Scan for the cell matching the given text and deliver its [X, Y] coordinate at center. 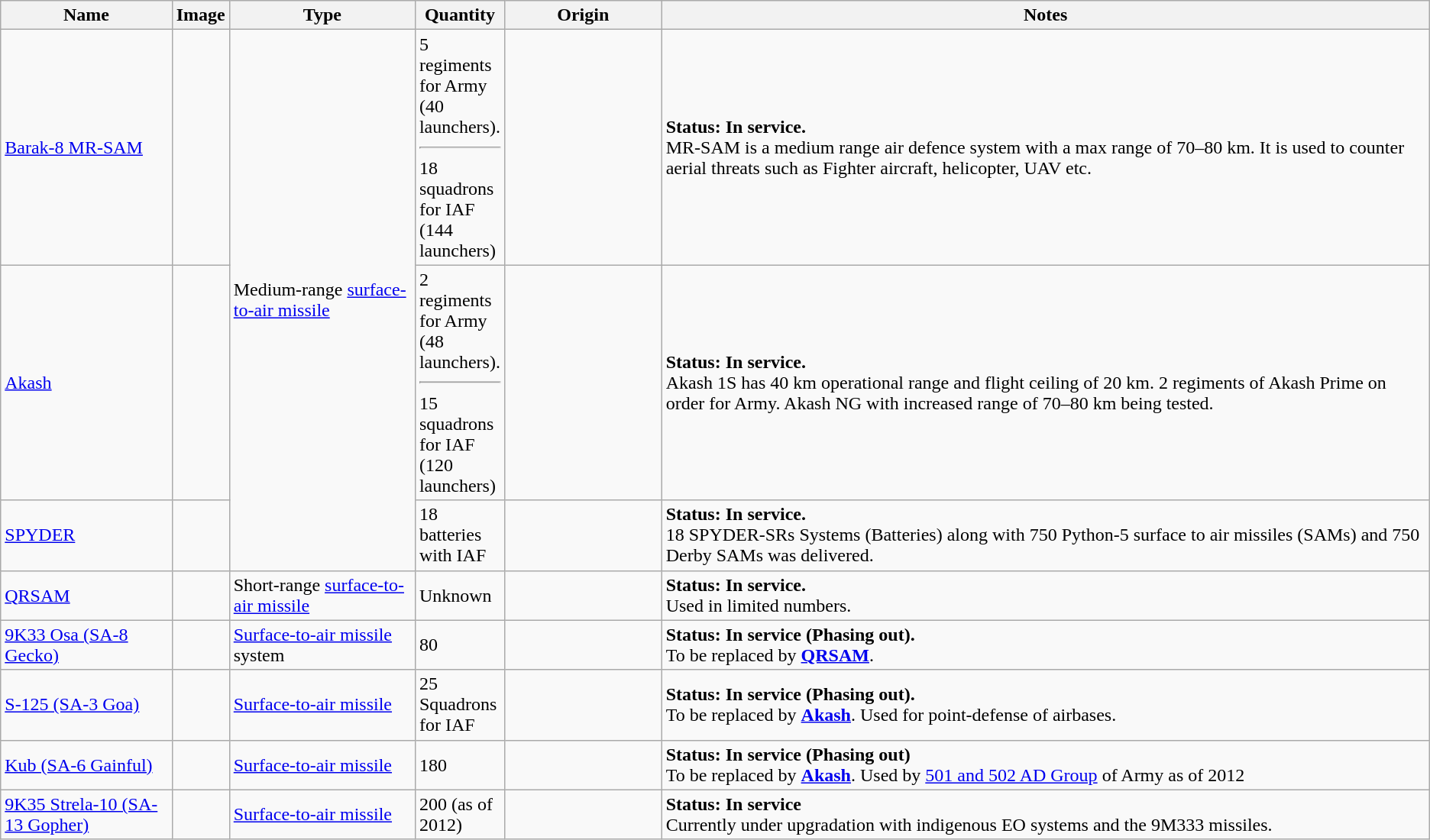
Status: In service (Phasing out).To be replaced by QRSAM. [1045, 645]
25 Squadrons for IAF [460, 705]
Status: In service (Phasing out).To be replaced by Akash. Used for point-defense of airbases. [1045, 705]
5 regiments for Army (40 launchers).18 squadrons for IAF (144 launchers) [460, 147]
Image [200, 15]
Status: In serviceCurrently under upgradation with indigenous EO systems and the 9M333 missiles. [1045, 814]
18 batteries with IAF [460, 535]
Status: In service.18 SPYDER-SRs Systems (Batteries) along with 750 Python-5 surface to air missiles (SAMs) and 750 Derby SAMs was delivered. [1045, 535]
SPYDER [86, 535]
Barak-8 MR-SAM [86, 147]
Name [86, 15]
Kub (SA-6 Gainful) [86, 765]
Origin [583, 15]
Surface-to-air missile system [322, 645]
S-125 (SA-3 Goa) [86, 705]
Akash [86, 383]
80 [460, 645]
Short-range surface-to-air missile [322, 596]
Medium-range surface-to-air missile [322, 300]
200 (as of 2012) [460, 814]
Status: In service.Used in limited numbers. [1045, 596]
9K33 Osa (SA-8 Gecko) [86, 645]
Notes [1045, 15]
Status: In service (Phasing out)To be replaced by Akash. Used by 501 and 502 AD Group of Army as of 2012 [1045, 765]
2 regiments for Army (48 launchers).15 squadrons for IAF (120 launchers) [460, 383]
Quantity [460, 15]
9K35 Strela-10 (SA-13 Gopher) [86, 814]
Type [322, 15]
180 [460, 765]
QRSAM [86, 596]
Unknown [460, 596]
